Pinpoint the cell where the given text exists, returning its [x, y] midpoint coordinate. 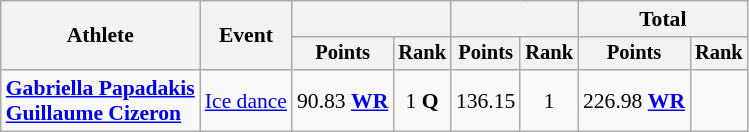
Athlete [100, 36]
Gabriella PapadakisGuillaume Cizeron [100, 100]
136.15 [486, 100]
Ice dance [246, 100]
226.98 WR [634, 100]
1 Q [422, 100]
90.83 WR [342, 100]
Event [246, 36]
1 [549, 100]
Total [663, 19]
